Determine the (X, Y) coordinate at the center of the cell enclosing the given text.  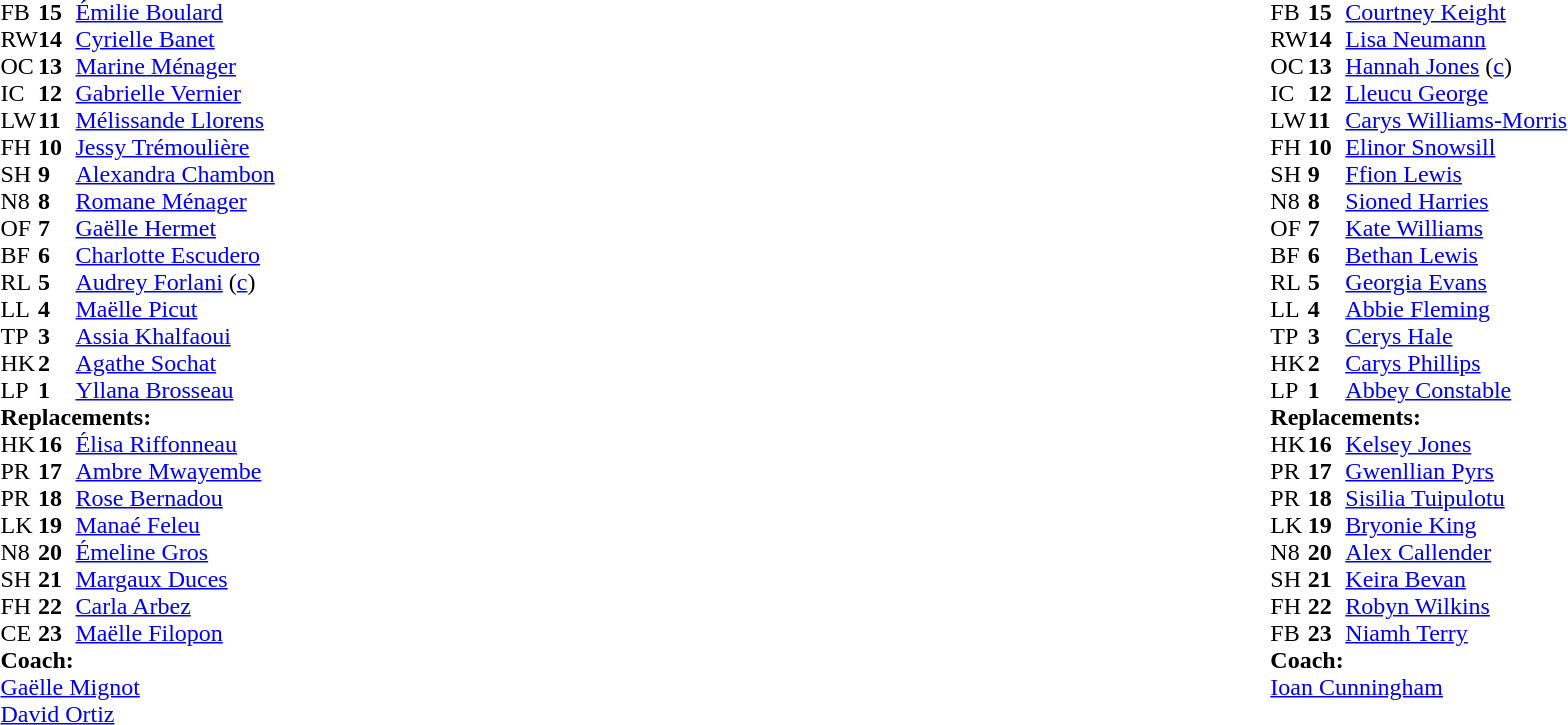
Niamh Terry (1456, 634)
Marine Ménager (176, 66)
Cyrielle Banet (176, 40)
Margaux Duces (176, 580)
Abbie Fleming (1456, 310)
Lisa Neumann (1456, 40)
Abbey Constable (1456, 390)
Rose Bernadou (176, 498)
Assia Khalfaoui (176, 336)
Carla Arbez (176, 606)
Alexandra Chambon (176, 174)
Gabrielle Vernier (176, 94)
Émeline Gros (176, 552)
Carys Williams-Morris (1456, 120)
Jessy Trémoulière (176, 148)
Audrey Forlani (c) (176, 282)
Sioned Harries (1456, 202)
Manaé Feleu (176, 526)
Elinor Snowsill (1456, 148)
Ffion Lewis (1456, 174)
Charlotte Escudero (176, 256)
Maëlle Filopon (176, 634)
Cerys Hale (1456, 336)
Hannah Jones (c) (1456, 66)
Carys Phillips (1456, 364)
Lleucu George (1456, 94)
Yllana Brosseau (176, 390)
Robyn Wilkins (1456, 606)
Maëlle Picut (176, 310)
Mélissande Llorens (176, 120)
Romane Ménager (176, 202)
Georgia Evans (1456, 282)
Alex Callender (1456, 552)
FB (1289, 634)
Agathe Sochat (176, 364)
Bryonie King (1456, 526)
Gwenllian Pyrs (1456, 472)
Ioan Cunningham (1418, 688)
Sisilia Tuipulotu (1456, 498)
Kelsey Jones (1456, 444)
CE (19, 634)
Gaëlle Hermet (176, 228)
Élisa Riffonneau (176, 444)
Ambre Mwayembe (176, 472)
Keira Bevan (1456, 580)
Kate Williams (1456, 228)
Bethan Lewis (1456, 256)
